Capture the cell that displays the provided text and extract its [x, y] central coordinate. 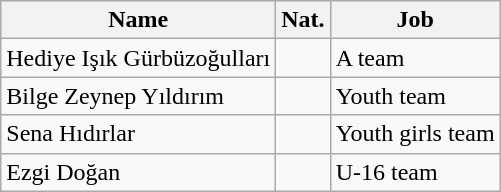
Ezgi Doğan [138, 172]
Nat. [303, 20]
A team [415, 58]
Hediye Işık Gürbüzoğulları [138, 58]
Job [415, 20]
Bilge Zeynep Yıldırım [138, 96]
Youth team [415, 96]
U-16 team [415, 172]
Youth girls team [415, 134]
Sena Hıdırlar [138, 134]
Name [138, 20]
